Return (x, y) of the center of cell containing provided text 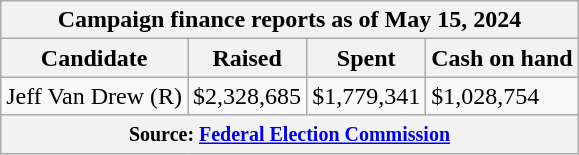
Campaign finance reports as of May 15, 2024 (290, 20)
Spent (366, 58)
Source: Federal Election Commission (290, 134)
$1,779,341 (366, 96)
Raised (248, 58)
$1,028,754 (502, 96)
Candidate (94, 58)
$2,328,685 (248, 96)
Cash on hand (502, 58)
Jeff Van Drew (R) (94, 96)
